Find where the given text appears and provide that cell's center as (x, y) coordinate. 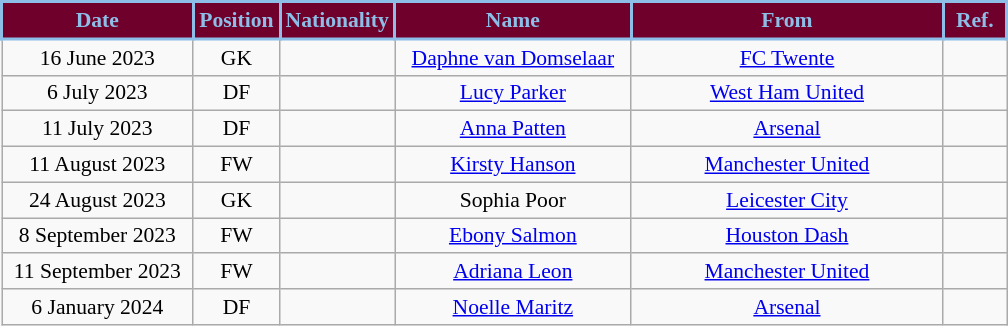
Anna Patten (514, 129)
Position (236, 20)
Lucy Parker (514, 93)
Date (98, 20)
Daphne van Domselaar (514, 57)
Noelle Maritz (514, 307)
24 August 2023 (98, 200)
16 June 2023 (98, 57)
Adriana Leon (514, 272)
11 September 2023 (98, 272)
8 September 2023 (98, 236)
Nationality (338, 20)
11 July 2023 (98, 129)
6 January 2024 (98, 307)
Ref. (975, 20)
Ebony Salmon (514, 236)
Kirsty Hanson (514, 165)
6 July 2023 (98, 93)
West Ham United (787, 93)
FC Twente (787, 57)
Name (514, 20)
Sophia Poor (514, 200)
Leicester City (787, 200)
From (787, 20)
Houston Dash (787, 236)
11 August 2023 (98, 165)
